Find where the given text appears and provide that cell's center as [X, Y] coordinate. 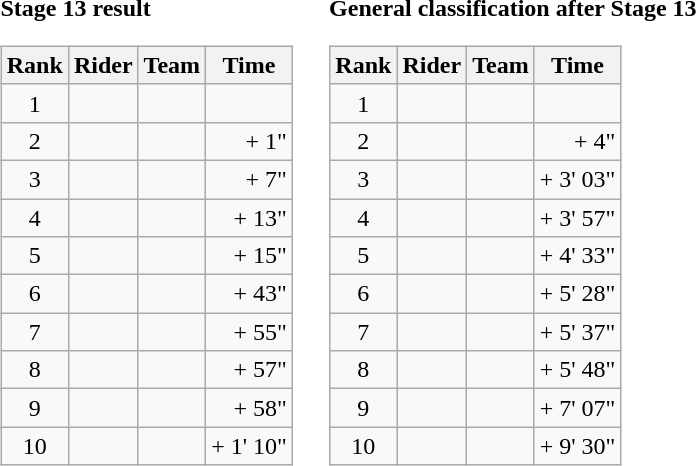
+ 58" [250, 408]
+ 13" [250, 217]
+ 4" [578, 141]
+ 5' 48" [578, 370]
+ 57" [250, 370]
+ 5' 37" [578, 332]
+ 1' 10" [250, 446]
+ 3' 03" [578, 179]
+ 3' 57" [578, 217]
+ 55" [250, 332]
+ 5' 28" [578, 294]
+ 1" [250, 141]
+ 7" [250, 179]
+ 9' 30" [578, 446]
+ 4' 33" [578, 256]
+ 7' 07" [578, 408]
+ 15" [250, 256]
+ 43" [250, 294]
